From the cell containing the given text, extract its center point as (X, Y) coordinate. 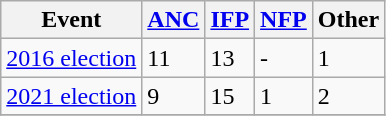
Event (72, 20)
NFP (284, 20)
ANC (174, 20)
11 (174, 58)
IFP (230, 20)
15 (230, 96)
2 (348, 96)
- (284, 58)
2016 election (72, 58)
Other (348, 20)
9 (174, 96)
2021 election (72, 96)
13 (230, 58)
